From the cell containing the given text, extract its center point as [X, Y] coordinate. 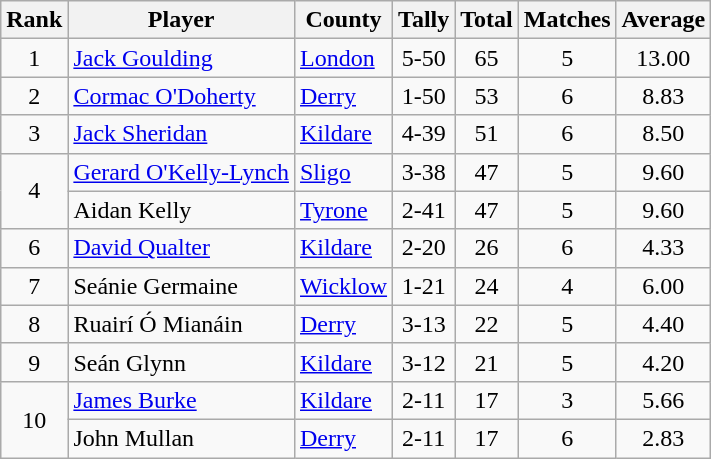
James Burke [182, 400]
1 [34, 58]
53 [487, 96]
1-21 [424, 286]
Gerard O'Kelly-Lynch [182, 172]
Seánie Germaine [182, 286]
Rank [34, 20]
1-50 [424, 96]
2.83 [664, 438]
Player [182, 20]
26 [487, 248]
65 [487, 58]
22 [487, 324]
8.50 [664, 134]
24 [487, 286]
Ruairí Ó Mianáin [182, 324]
Cormac O'Doherty [182, 96]
4.20 [664, 362]
Wicklow [343, 286]
Tally [424, 20]
3-13 [424, 324]
Seán Glynn [182, 362]
4.40 [664, 324]
County [343, 20]
3-38 [424, 172]
Jack Sheridan [182, 134]
John Mullan [182, 438]
Average [664, 20]
5.66 [664, 400]
2 [34, 96]
David Qualter [182, 248]
Sligo [343, 172]
2-41 [424, 210]
Total [487, 20]
9 [34, 362]
4-39 [424, 134]
8 [34, 324]
London [343, 58]
7 [34, 286]
5-50 [424, 58]
8.83 [664, 96]
10 [34, 419]
2-20 [424, 248]
21 [487, 362]
6.00 [664, 286]
4.33 [664, 248]
Tyrone [343, 210]
3-12 [424, 362]
13.00 [664, 58]
Matches [567, 20]
Jack Goulding [182, 58]
Aidan Kelly [182, 210]
51 [487, 134]
